Output the [X, Y] coordinate of the center of the cell containing the given text.  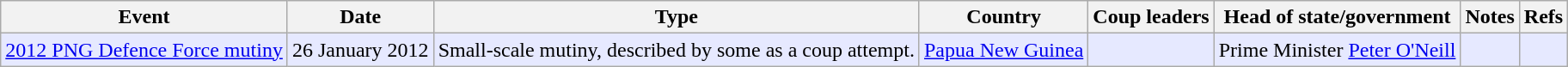
Event [144, 17]
Head of state/government [1338, 17]
Prime Minister Peter O'Neill [1338, 50]
Coup leaders [1151, 17]
26 January 2012 [360, 50]
Type [676, 17]
2012 PNG Defence Force mutiny [144, 50]
Country [1003, 17]
Date [360, 17]
Refs [1543, 17]
Papua New Guinea [1003, 50]
Notes [1490, 17]
Small-scale mutiny, described by some as a coup attempt. [676, 50]
